Find where the given text appears and provide that cell's center as [X, Y] coordinate. 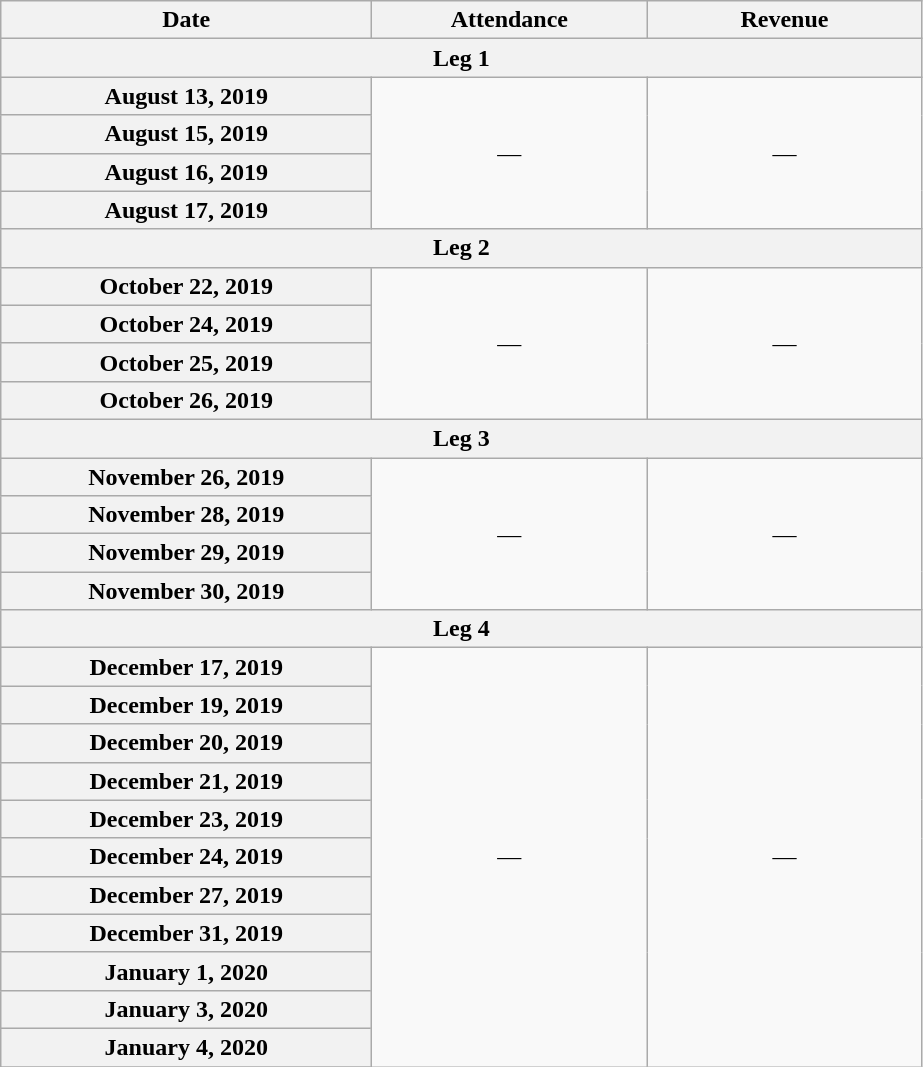
October 25, 2019 [186, 362]
August 16, 2019 [186, 172]
December 19, 2019 [186, 705]
Leg 1 [462, 58]
December 31, 2019 [186, 933]
Leg 3 [462, 438]
Leg 2 [462, 248]
January 3, 2020 [186, 1009]
December 23, 2019 [186, 819]
Date [186, 20]
December 27, 2019 [186, 895]
December 24, 2019 [186, 857]
Revenue [784, 20]
January 1, 2020 [186, 971]
Leg 4 [462, 629]
Attendance [510, 20]
December 17, 2019 [186, 667]
November 26, 2019 [186, 477]
August 15, 2019 [186, 134]
December 20, 2019 [186, 743]
January 4, 2020 [186, 1047]
August 13, 2019 [186, 96]
October 22, 2019 [186, 286]
October 24, 2019 [186, 324]
December 21, 2019 [186, 781]
October 26, 2019 [186, 400]
August 17, 2019 [186, 210]
November 30, 2019 [186, 591]
November 28, 2019 [186, 515]
November 29, 2019 [186, 553]
